Extract the (X, Y) coordinate from the center of the cell holding the provided text.  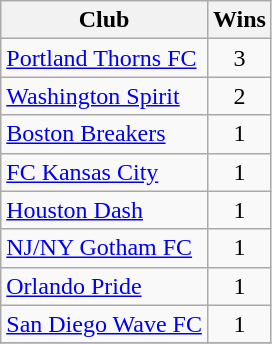
Wins (239, 20)
Houston Dash (104, 210)
2 (239, 96)
Portland Thorns FC (104, 58)
Boston Breakers (104, 134)
FC Kansas City (104, 172)
Club (104, 20)
3 (239, 58)
NJ/NY Gotham FC (104, 248)
San Diego Wave FC (104, 324)
Washington Spirit (104, 96)
Orlando Pride (104, 286)
